Identify which cell holds the provided text, then report its (X, Y) central coordinate. 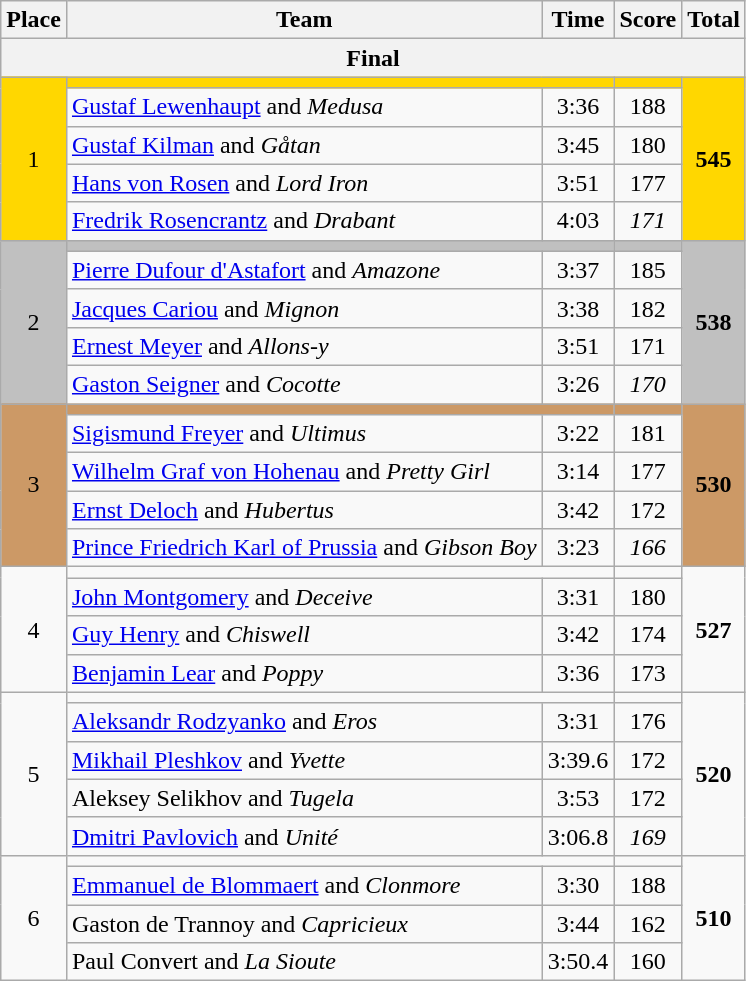
538 (714, 322)
Final (374, 58)
Jacques Cariou and Mignon (304, 308)
Aleksandr Rodzyanko and Eros (304, 722)
3:44 (578, 923)
Gaston Seigner and Cocotte (304, 384)
3:50.4 (578, 962)
3:22 (578, 434)
Paul Convert and La Sioute (304, 962)
3:39.6 (578, 760)
3:37 (578, 270)
5 (34, 774)
Gaston de Trannoy and Capricieux (304, 923)
520 (714, 774)
Hans von Rosen and Lord Iron (304, 183)
Benjamin Lear and Poppy (304, 673)
173 (648, 673)
Pierre Dufour d'Astafort and Amazone (304, 270)
1 (34, 158)
3:53 (578, 798)
Ernest Meyer and Allons-y (304, 346)
3:30 (578, 885)
166 (648, 548)
169 (648, 836)
3:45 (578, 145)
6 (34, 918)
Sigismund Freyer and Ultimus (304, 434)
Aleksey Selikhov and Tugela (304, 798)
3:06.8 (578, 836)
510 (714, 918)
Emmanuel de Blommaert and Clonmore (304, 885)
Fredrik Rosencrantz and Drabant (304, 221)
174 (648, 635)
162 (648, 923)
Ernst Deloch and Hubertus (304, 510)
176 (648, 722)
John Montgomery and Deceive (304, 597)
Mikhail Pleshkov and Yvette (304, 760)
Guy Henry and Chiswell (304, 635)
170 (648, 384)
545 (714, 158)
3:14 (578, 472)
Prince Friedrich Karl of Prussia and Gibson Boy (304, 548)
160 (648, 962)
2 (34, 322)
530 (714, 486)
3:26 (578, 384)
527 (714, 630)
Gustaf Kilman and Gåtan (304, 145)
Time (578, 20)
3:38 (578, 308)
3 (34, 486)
182 (648, 308)
4 (34, 630)
3:23 (578, 548)
Dmitri Pavlovich and Unité (304, 836)
Total (714, 20)
Team (304, 20)
4:03 (578, 221)
181 (648, 434)
185 (648, 270)
Gustaf Lewenhaupt and Medusa (304, 107)
Place (34, 20)
Wilhelm Graf von Hohenau and Pretty Girl (304, 472)
Score (648, 20)
